Provide the [x, y] coordinate of the cell's center where the given text is located.  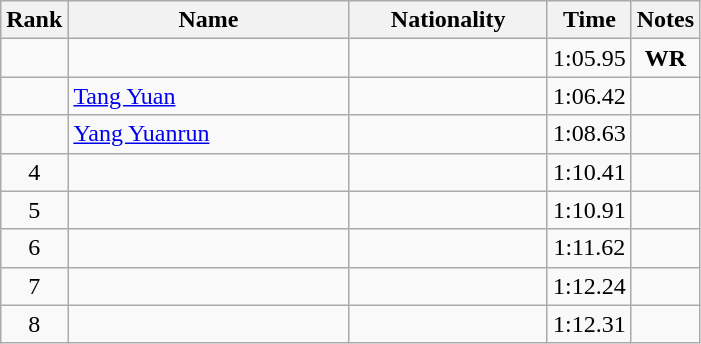
1:10.41 [589, 172]
5 [34, 210]
1:06.42 [589, 96]
6 [34, 248]
1:10.91 [589, 210]
1:08.63 [589, 134]
Tang Yuan [208, 96]
Yang Yuanrun [208, 134]
4 [34, 172]
Nationality [448, 20]
1:12.31 [589, 324]
1:11.62 [589, 248]
Notes [665, 20]
WR [665, 58]
Time [589, 20]
Name [208, 20]
Rank [34, 20]
8 [34, 324]
1:12.24 [589, 286]
1:05.95 [589, 58]
7 [34, 286]
